Scan for the cell matching the given text and deliver its (X, Y) coordinate at center. 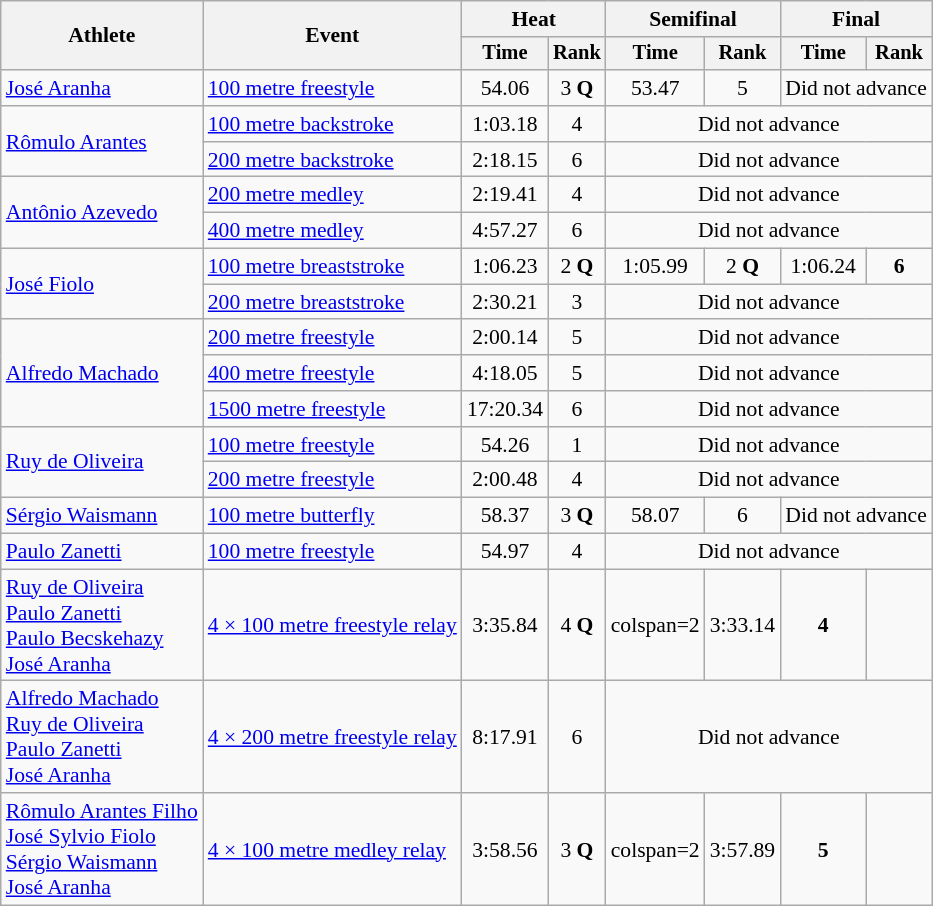
Athlete (102, 36)
Semifinal (694, 19)
Ruy de Oliveira (102, 462)
1:06.23 (505, 267)
2:00.48 (505, 480)
58.37 (505, 516)
3:35.84 (505, 625)
54.06 (505, 88)
400 metre freestyle (332, 373)
54.26 (505, 445)
Paulo Zanetti (102, 552)
4 × 100 metre freestyle relay (332, 625)
200 metre medley (332, 195)
3:57.89 (742, 849)
4 Q (577, 625)
4:18.05 (505, 373)
3:58.56 (505, 849)
53.47 (656, 88)
1 (577, 445)
Alfredo Machado (102, 374)
Antônio Azevedo (102, 212)
58.07 (656, 516)
3 (577, 302)
2:30.21 (505, 302)
Final (856, 19)
400 metre medley (332, 231)
100 metre breaststroke (332, 267)
Rômulo Arantes (102, 142)
100 metre butterfly (332, 516)
2:00.14 (505, 338)
54.97 (505, 552)
200 metre backstroke (332, 160)
Heat (534, 19)
17:20.34 (505, 409)
1500 metre freestyle (332, 409)
2:19.41 (505, 195)
2:18.15 (505, 160)
Sérgio Waismann (102, 516)
Rômulo Arantes FilhoJosé Sylvio FioloSérgio WaismannJosé Aranha (102, 849)
4 × 200 metre freestyle relay (332, 737)
4:57.27 (505, 231)
200 metre breaststroke (332, 302)
Event (332, 36)
8:17.91 (505, 737)
José Fiolo (102, 284)
3:33.14 (742, 625)
1:05.99 (656, 267)
1:03.18 (505, 124)
4 × 100 metre medley relay (332, 849)
José Aranha (102, 88)
1:06.24 (823, 267)
Ruy de OliveiraPaulo ZanettiPaulo BecskehazyJosé Aranha (102, 625)
100 metre backstroke (332, 124)
Alfredo MachadoRuy de OliveiraPaulo ZanettiJosé Aranha (102, 737)
